Return the (x, y) coordinate for the center point of the cell that contains the specified text.  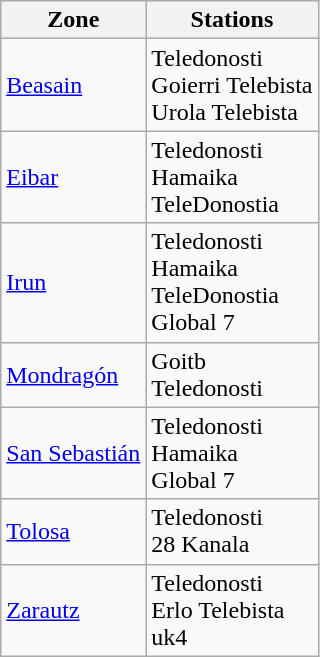
TeledonostiErlo Telebistauk4 (232, 610)
Zarautz (74, 610)
Irun (74, 282)
Zone (74, 20)
San Sebastián (74, 453)
TeledonostiHamaikaTeleDonostiaGlobal 7 (232, 282)
Eibar (74, 177)
Stations (232, 20)
TeledonostiHamaikaTeleDonostia (232, 177)
Mondragón (74, 374)
Tolosa (74, 532)
GoitbTeledonosti (232, 374)
TeledonostiHamaikaGlobal 7 (232, 453)
Beasain (74, 85)
Teledonosti28 Kanala (232, 532)
TeledonostiGoierri TelebistaUrola Telebista (232, 85)
